Extract the (x, y) coordinate from the center of the cell holding the provided text.  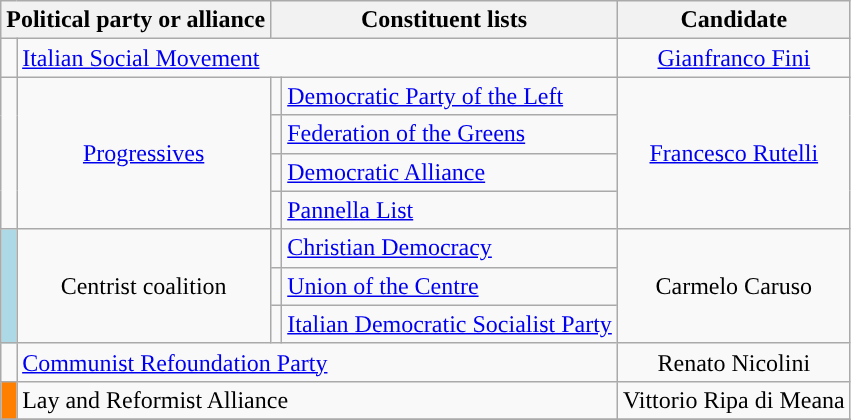
Communist Refoundation Party (318, 362)
Centrist coalition (144, 286)
Italian Social Movement (318, 58)
Democratic Party of the Left (450, 96)
Italian Democratic Socialist Party (450, 324)
Carmelo Caruso (734, 286)
Pannella List (450, 210)
Lay and Reformist Alliance (318, 400)
Progressives (144, 153)
Federation of the Greens (450, 134)
Political party or alliance (136, 20)
Union of the Centre (450, 286)
Candidate (734, 20)
Francesco Rutelli (734, 153)
Constituent lists (444, 20)
Christian Democracy (450, 248)
Gianfranco Fini (734, 58)
Vittorio Ripa di Meana (734, 400)
Renato Nicolini (734, 362)
Democratic Alliance (450, 172)
